Find where the given text appears and provide that cell's center as (x, y) coordinate. 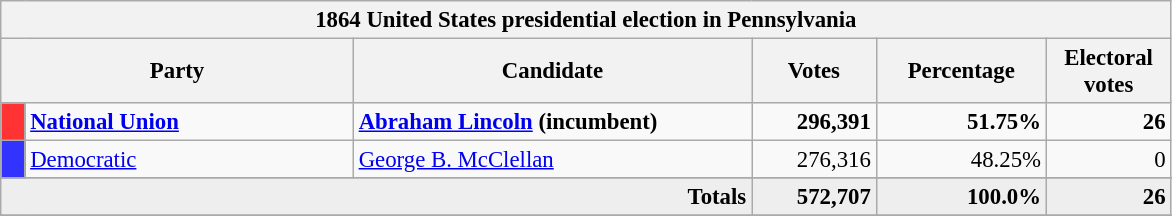
Democratic (189, 160)
51.75% (961, 122)
National Union (189, 122)
George B. McClellan (552, 160)
276,316 (814, 160)
Votes (814, 72)
296,391 (814, 122)
0 (1108, 160)
Electoral votes (1108, 72)
1864 United States presidential election in Pennsylvania (586, 20)
572,707 (814, 197)
Candidate (552, 72)
Abraham Lincoln (incumbent) (552, 122)
Totals (376, 197)
Percentage (961, 72)
48.25% (961, 160)
100.0% (961, 197)
Party (178, 72)
